Determine the [X, Y] coordinate at the center of the cell enclosing the given text.  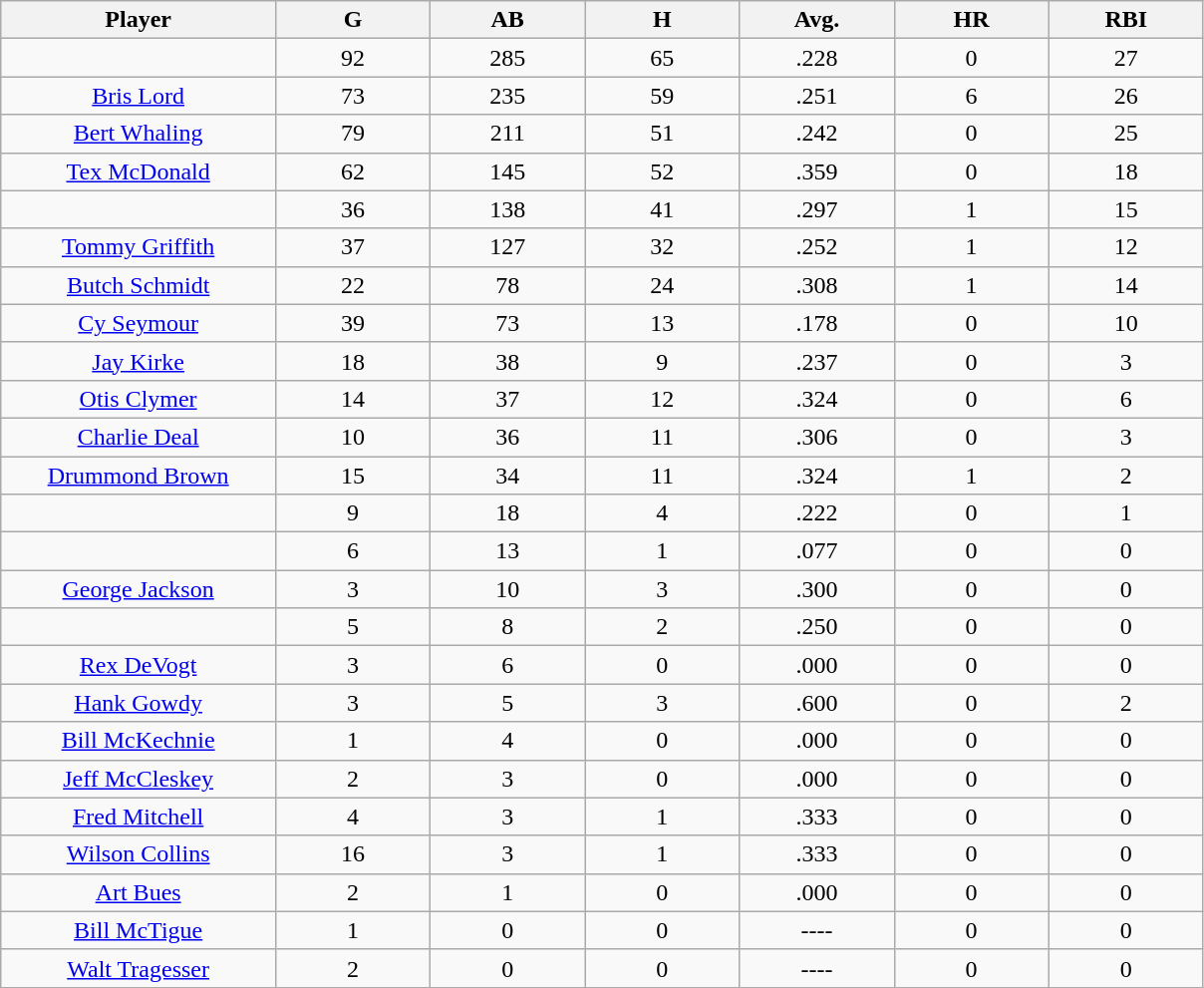
65 [662, 58]
.252 [817, 247]
.297 [817, 209]
235 [508, 96]
127 [508, 247]
.077 [817, 551]
.359 [817, 171]
24 [662, 285]
32 [662, 247]
62 [353, 171]
.228 [817, 58]
Jeff McCleskey [139, 779]
Butch Schmidt [139, 285]
.222 [817, 513]
Otis Clymer [139, 399]
.237 [817, 361]
AB [508, 20]
Walt Tragesser [139, 968]
39 [353, 323]
26 [1126, 96]
78 [508, 285]
59 [662, 96]
138 [508, 209]
.306 [817, 437]
.242 [817, 134]
Player [139, 20]
H [662, 20]
Drummond Brown [139, 476]
Avg. [817, 20]
.250 [817, 627]
Rex DeVogt [139, 665]
79 [353, 134]
G [353, 20]
Bill McKechnie [139, 741]
George Jackson [139, 589]
8 [508, 627]
285 [508, 58]
Fred Mitchell [139, 817]
Jay Kirke [139, 361]
22 [353, 285]
Art Bues [139, 892]
145 [508, 171]
Bill McTigue [139, 930]
52 [662, 171]
Tommy Griffith [139, 247]
25 [1126, 134]
211 [508, 134]
Bert Whaling [139, 134]
.308 [817, 285]
.300 [817, 589]
HR [971, 20]
.178 [817, 323]
.600 [817, 703]
34 [508, 476]
Tex McDonald [139, 171]
.251 [817, 96]
Hank Gowdy [139, 703]
27 [1126, 58]
Bris Lord [139, 96]
Wilson Collins [139, 854]
38 [508, 361]
92 [353, 58]
Charlie Deal [139, 437]
Cy Seymour [139, 323]
16 [353, 854]
RBI [1126, 20]
51 [662, 134]
41 [662, 209]
